Return the (X, Y) coordinate for the center point of the cell that contains the specified text.  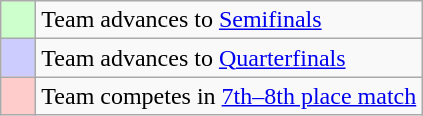
Team competes in 7th–8th place match (229, 96)
Team advances to Quarterfinals (229, 58)
Team advances to Semifinals (229, 20)
